Find where the given text appears and provide that cell's center as [x, y] coordinate. 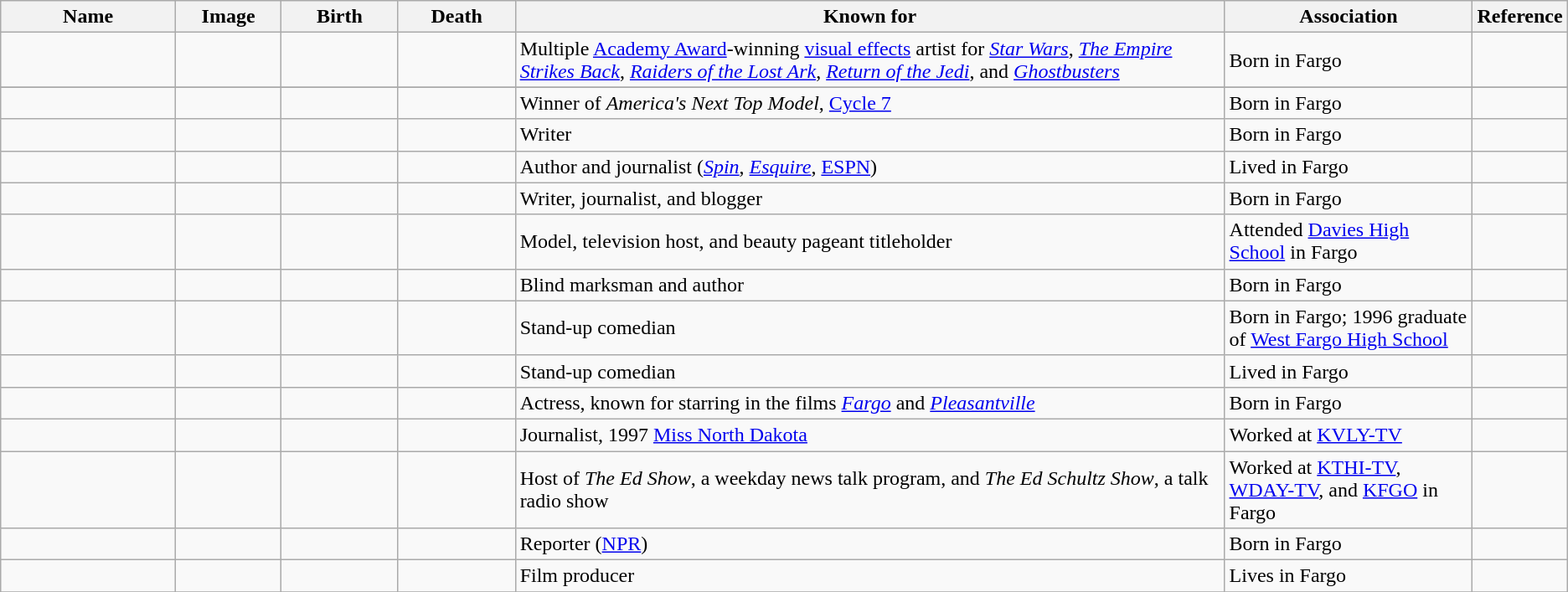
Reference [1519, 17]
Actress, known for starring in the films Fargo and Pleasantville [869, 403]
Death [456, 17]
Worked at KTHI-TV, WDAY-TV, and KFGO in Fargo [1349, 489]
Model, television host, and beauty pageant titleholder [869, 241]
Film producer [869, 576]
Born in Fargo; 1996 graduate of West Fargo High School [1349, 328]
Winner of America's Next Top Model, Cycle 7 [869, 103]
Author and journalist (Spin, Esquire, ESPN) [869, 167]
Host of The Ed Show, a weekday news talk program, and The Ed Schultz Show, a talk radio show [869, 489]
Association [1349, 17]
Lives in Fargo [1349, 576]
Worked at KVLY-TV [1349, 435]
Attended Davies High School in Fargo [1349, 241]
Birth [340, 17]
Image [228, 17]
Blind marksman and author [869, 285]
Reporter (NPR) [869, 544]
Name [89, 17]
Writer, journalist, and blogger [869, 198]
Journalist, 1997 Miss North Dakota [869, 435]
Writer [869, 135]
Known for [869, 17]
